Pinpoint the cell where the given text exists, returning its (x, y) midpoint coordinate. 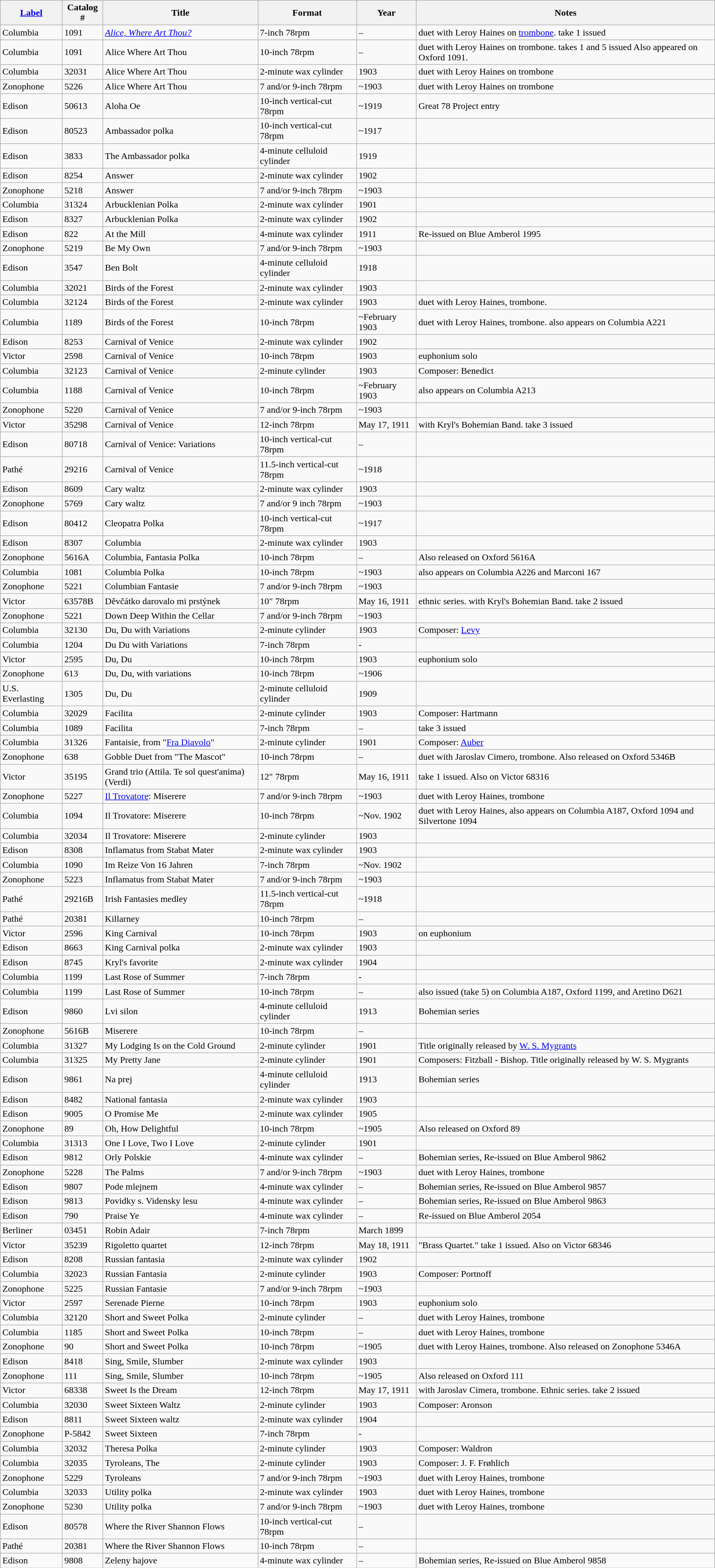
Gobble Duet from "The Mascot" (180, 757)
Serenade Pierne (180, 1303)
1919 (387, 156)
9861 (82, 1080)
Bohemian series, Re-issued on Blue Amberol 9862 (565, 1158)
90 (82, 1347)
9813 (82, 1201)
3547 (82, 268)
1081 (82, 572)
on euphonium (565, 933)
My Pretty Jane (180, 1060)
Bohemian series, Re-issued on Blue Amberol 9857 (565, 1187)
5616A (82, 558)
1918 (387, 268)
Praise Ye (180, 1216)
Fantaisie, from "Fra Diavolo" (180, 742)
1094 (82, 816)
Sweet Is the Dream (180, 1390)
Miserere (180, 1031)
Aloha Oe (180, 106)
638 (82, 757)
Also released on Oxford 111 (565, 1376)
Title originally released by W. S. Mygrants (565, 1045)
68338 (82, 1390)
1911 (387, 233)
8745 (82, 962)
32029 (82, 713)
613 (82, 674)
Tyroleans, The (180, 1463)
Im Reize Von 16 Jahren (180, 865)
At the Mill (180, 233)
Format (307, 13)
Kryl's favorite (180, 962)
32021 (82, 288)
32124 (82, 302)
8663 (82, 948)
Killarney (180, 919)
March 1899 (387, 1230)
822 (82, 233)
9860 (82, 1011)
Down Deep Within the Cellar (180, 616)
80412 (82, 523)
8609 (82, 489)
Russian fantasia (180, 1259)
P-5842 (82, 1434)
Composer: Portnoff (565, 1274)
U.S. Everlasting (31, 693)
King Carnival polka (180, 948)
also issued (take 5) on Columbia A187, Oxford 1199, and Aretino D621 (565, 991)
63578B (82, 601)
Du, Du, with variations (180, 674)
Na prej (180, 1080)
duet with Leroy Haines on trombone. take 1 issued (565, 32)
31313 (82, 1143)
Composer: Auber (565, 742)
2-minute celluloid cylinder (307, 693)
1090 (82, 865)
Tyroleans (180, 1477)
5227 (82, 796)
32030 (82, 1405)
Sweet Sixteen waltz (180, 1419)
32033 (82, 1492)
31324 (82, 204)
29216B (82, 899)
Zeleny hajove (180, 1561)
Composers: Fitzball - Bishop. Title originally released by W. S. Mygrants (565, 1060)
32023 (82, 1274)
2595 (82, 659)
Carnival of Venice: Variations (180, 444)
Columbia, Fantasia Polka (180, 558)
9812 (82, 1158)
Sweet Sixteen Waltz (180, 1405)
Sweet Sixteen (180, 1434)
32130 (82, 630)
Du, Du with Variations (180, 630)
~1906 (387, 674)
Povidky s. Vidensky lesu (180, 1201)
31325 (82, 1060)
duet with Leroy Haines, trombone. Also released on Zonophone 5346A (565, 1347)
One I Love, Two I Love (180, 1143)
8811 (82, 1419)
8208 (82, 1259)
8308 (82, 850)
Orly Polskie (180, 1158)
1188 (82, 391)
Composer: Benedict (565, 371)
Notes (565, 13)
National fantasia (180, 1099)
Re-issued on Blue Amberol 2054 (565, 1216)
31327 (82, 1045)
32032 (82, 1448)
O Promise Me (180, 1114)
29216 (82, 469)
35239 (82, 1245)
ethnic series. with Kryl's Bohemian Band. take 2 issued (565, 601)
Alice, Where Art Thou? (180, 32)
Year (387, 13)
5218 (82, 190)
8254 (82, 175)
32034 (82, 836)
Composer: Waldron (565, 1448)
2597 (82, 1303)
9808 (82, 1561)
8253 (82, 342)
5229 (82, 1477)
with Jaroslav Cimera, trombone. Ethnic series. take 2 issued (565, 1390)
Catalog # (82, 13)
Bohemian series, Re-issued on Blue Amberol 9863 (565, 1201)
Ambassador polka (180, 131)
50613 (82, 106)
32120 (82, 1318)
Theresa Polka (180, 1448)
also appears on Columbia A226 and Marconi 167 (565, 572)
1305 (82, 693)
35195 (82, 777)
take 3 issued (565, 728)
32031 (82, 72)
Columbian Fantasie (180, 587)
5219 (82, 248)
duet with Jaroslav Cimero, trombone. Also released on Oxford 5346B (565, 757)
Ben Bolt (180, 268)
1909 (387, 693)
"Brass Quartet." take 1 issued. Also on Victor 68346 (565, 1245)
8482 (82, 1099)
10" 78rpm (307, 601)
5226 (82, 86)
80523 (82, 131)
1089 (82, 728)
Cleopatra Polka (180, 523)
32123 (82, 371)
May 18, 1911 (387, 1245)
3833 (82, 156)
790 (82, 1216)
5228 (82, 1172)
Irish Fantasies medley (180, 899)
King Carnival (180, 933)
Also released on Oxford 5616A (565, 558)
Be My Own (180, 248)
5616B (82, 1031)
Oh, How Delightful (180, 1129)
03451 (82, 1230)
Also released on Oxford 89 (565, 1129)
Russian Fantasie (180, 1288)
The Ambassador polka (180, 156)
Bohemian series, Re-issued on Blue Amberol 9858 (565, 1561)
5230 (82, 1506)
12" 78rpm (307, 777)
Composer: Hartmann (565, 713)
Columbia Polka (180, 572)
duet with Leroy Haines on trombone. takes 1 and 5 issued Also appeared on Oxford 1091. (565, 52)
Composer: Levy (565, 630)
2596 (82, 933)
Grand trio (Attila. Te sol quest'anima) (Verdi) (180, 777)
9005 (82, 1114)
Composer: J. F. Frøhlich (565, 1463)
Du Du with Variations (180, 645)
take 1 issued. Also on Victor 68316 (565, 777)
8307 (82, 543)
8418 (82, 1361)
duet with Leroy Haines, trombone. also appears on Columbia A221 (565, 322)
35298 (82, 425)
89 (82, 1129)
Re-issued on Blue Amberol 1995 (565, 233)
duet with Leroy Haines, also appears on Columbia A187, Oxford 1094 and Silvertone 1094 (565, 816)
Robin Adair (180, 1230)
Rigoletto quartet (180, 1245)
Russian Fantasia (180, 1274)
31326 (82, 742)
Děvčátko darovalo mi prstýnek (180, 601)
Lvi silon (180, 1011)
Label (31, 13)
32035 (82, 1463)
7 and/or 9 inch 78rpm (307, 503)
Berliner (31, 1230)
80718 (82, 444)
9807 (82, 1187)
5220 (82, 410)
duet with Leroy Haines, trombone. (565, 302)
111 (82, 1376)
with Kryl's Bohemian Band. take 3 issued (565, 425)
5223 (82, 879)
2598 (82, 356)
Great 78 Project entry (565, 106)
5225 (82, 1288)
1185 (82, 1332)
1905 (387, 1114)
8327 (82, 219)
Title (180, 13)
also appears on Columbia A213 (565, 391)
Pode mlejnem (180, 1187)
1204 (82, 645)
My Lodging Is on the Cold Ground (180, 1045)
~1919 (387, 106)
The Palms (180, 1172)
Composer: Aronson (565, 1405)
1189 (82, 322)
5769 (82, 503)
80578 (82, 1526)
